Output the [X, Y] coordinate of the center of the cell containing the given text.  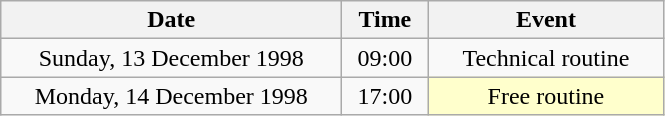
Free routine [546, 96]
Monday, 14 December 1998 [172, 96]
Date [172, 20]
Sunday, 13 December 1998 [172, 58]
Event [546, 20]
Technical routine [546, 58]
17:00 [385, 96]
Time [385, 20]
09:00 [385, 58]
